Detect which cell encompasses the target text, then output its (x, y) center coordinate. 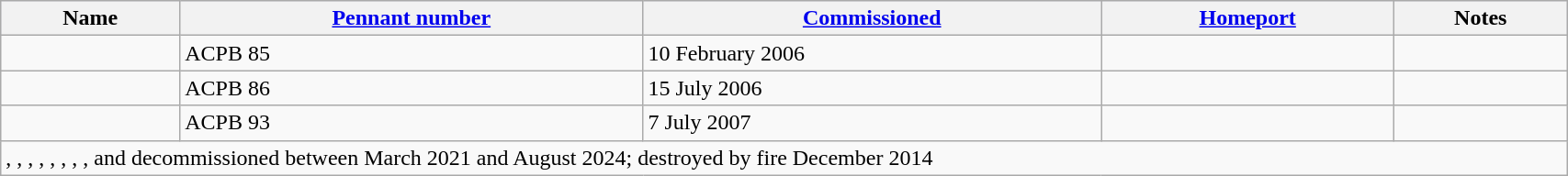
ACPB 93 (412, 123)
Commissioned (873, 18)
Pennant number (412, 18)
ACPB 86 (412, 88)
, , , , , , , , and decommissioned between March 2021 and August 2024; destroyed by fire December 2014 (784, 158)
Notes (1481, 18)
7 July 2007 (873, 123)
ACPB 85 (412, 53)
15 July 2006 (873, 88)
Name (90, 18)
Homeport (1247, 18)
10 February 2006 (873, 53)
